From the cell containing the given text, extract its center point as (X, Y) coordinate. 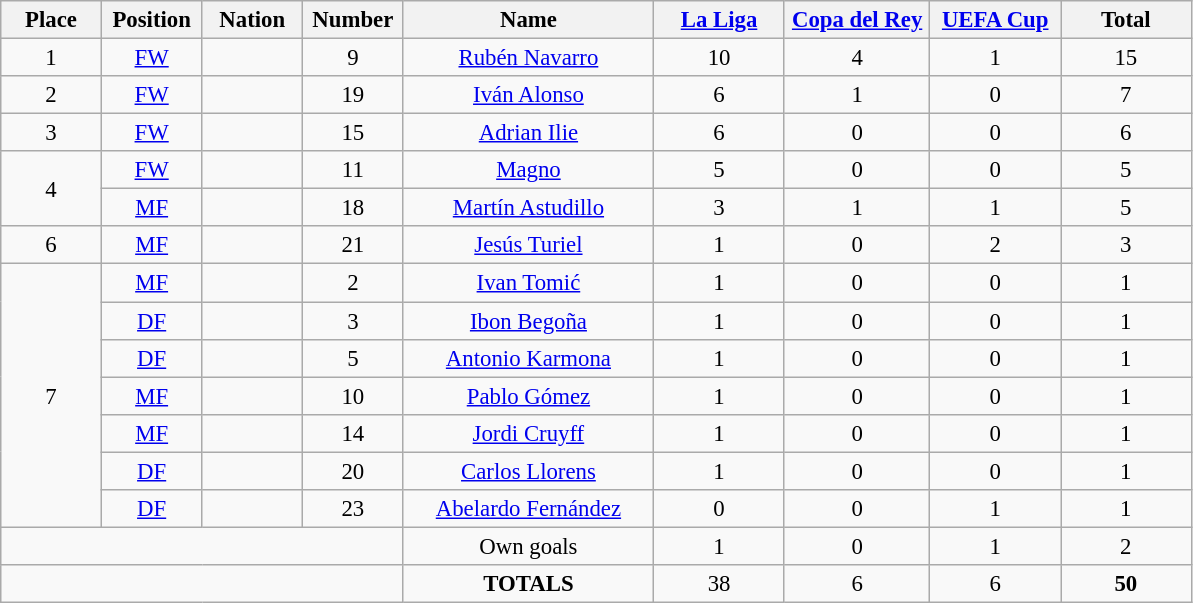
9 (354, 58)
Carlos Llorens (528, 471)
TOTALS (528, 584)
Position (152, 20)
Ibon Begoña (528, 321)
Abelardo Fernández (528, 509)
Total (1126, 20)
Iván Alonso (528, 95)
23 (354, 509)
Copa del Rey (857, 20)
18 (354, 208)
Magno (528, 170)
Martín Astudillo (528, 208)
50 (1126, 584)
Rubén Navarro (528, 58)
20 (354, 471)
21 (354, 245)
38 (720, 584)
14 (354, 433)
Adrian Ilie (528, 133)
Number (354, 20)
Jordi Cruyff (528, 433)
Place (52, 20)
11 (354, 170)
Jesús Turiel (528, 245)
Antonio Karmona (528, 358)
Name (528, 20)
Nation (252, 20)
La Liga (720, 20)
Own goals (528, 546)
UEFA Cup (996, 20)
19 (354, 95)
Ivan Tomić (528, 283)
Pablo Gómez (528, 396)
